Search for the cell housing the specified text and yield its [x, y] center coordinate. 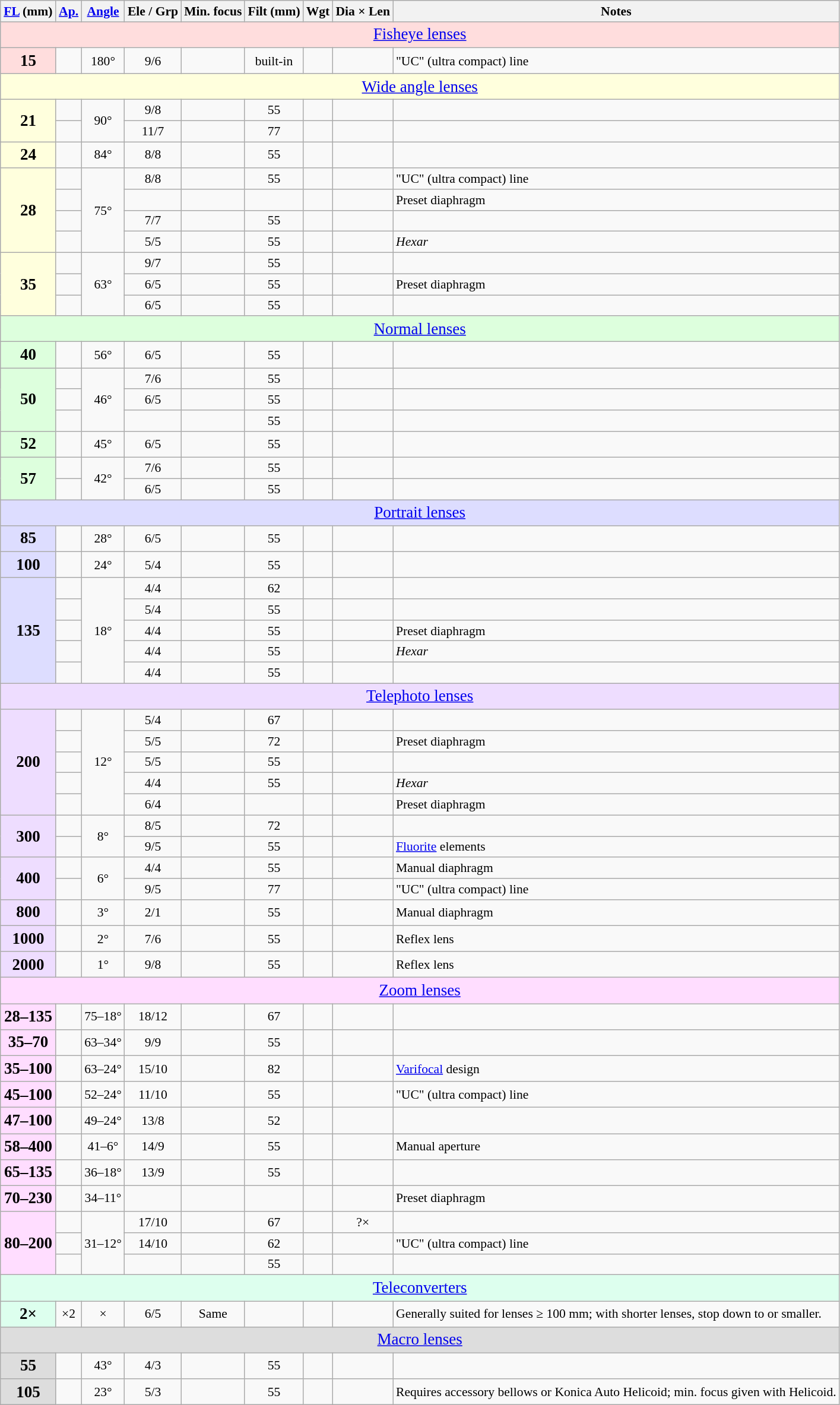
2° [103, 939]
180° [103, 61]
70–230 [28, 1198]
100 [28, 565]
45° [103, 445]
Ele / Grp [153, 11]
36–18° [103, 1173]
47–100 [28, 1121]
35 [28, 285]
3° [103, 913]
Varifocal design [616, 1069]
1° [103, 965]
24 [28, 155]
Same [213, 1314]
14/9 [153, 1147]
15 [28, 61]
80–200 [28, 1243]
15/10 [153, 1069]
28 [28, 210]
Manual aperture [616, 1147]
2/1 [153, 913]
11/10 [153, 1095]
31–12° [103, 1243]
9/7 [153, 264]
9/6 [153, 61]
65–135 [28, 1173]
× [103, 1314]
21 [28, 121]
49–24° [103, 1121]
Macro lenses [420, 1340]
Zoom lenses [420, 991]
35–100 [28, 1069]
23° [103, 1392]
82 [274, 1069]
Fluorite elements [616, 847]
24° [103, 565]
105 [28, 1392]
Dia × Len [363, 11]
200 [28, 762]
Min. focus [213, 11]
6/4 [153, 805]
63–34° [103, 1043]
58–400 [28, 1147]
?× [363, 1222]
Notes [616, 11]
2000 [28, 965]
28° [103, 539]
85 [28, 539]
41–6° [103, 1147]
28–135 [28, 1017]
13/9 [153, 1173]
17/10 [153, 1222]
Teleconverters [420, 1288]
40 [28, 355]
43° [103, 1366]
8/5 [153, 826]
Angle [103, 11]
42° [103, 478]
7/7 [153, 221]
13/8 [153, 1121]
Filt (mm) [274, 11]
Wide angle lenses [420, 87]
11/7 [153, 132]
52–24° [103, 1095]
84° [103, 155]
14/10 [153, 1244]
8° [103, 836]
75–18° [103, 1017]
75° [103, 210]
Normal lenses [420, 329]
45–100 [28, 1095]
63–24° [103, 1069]
built-in [274, 61]
800 [28, 913]
×2 [69, 1314]
56° [103, 355]
5/3 [153, 1392]
46° [103, 400]
300 [28, 836]
135 [28, 630]
18/12 [153, 1017]
Fisheye lenses [420, 35]
35–70 [28, 1043]
FL (mm) [28, 11]
Generally suited for lenses ≥ 100 mm; with shorter lenses, stop down to or smaller. [616, 1314]
Ap. [69, 11]
50 [28, 400]
6° [103, 878]
Wgt [318, 11]
63° [103, 285]
18° [103, 630]
2× [28, 1314]
4/3 [153, 1366]
Portrait lenses [420, 513]
400 [28, 878]
Telephoto lenses [420, 696]
Requires accessory bellows or Konica Auto Helicoid; min. focus given with Helicoid. [616, 1392]
9/9 [153, 1043]
57 [28, 478]
34–11° [103, 1198]
12° [103, 762]
90° [103, 121]
1000 [28, 939]
